Provide the [X, Y] coordinate of the cell's center where the given text is located.  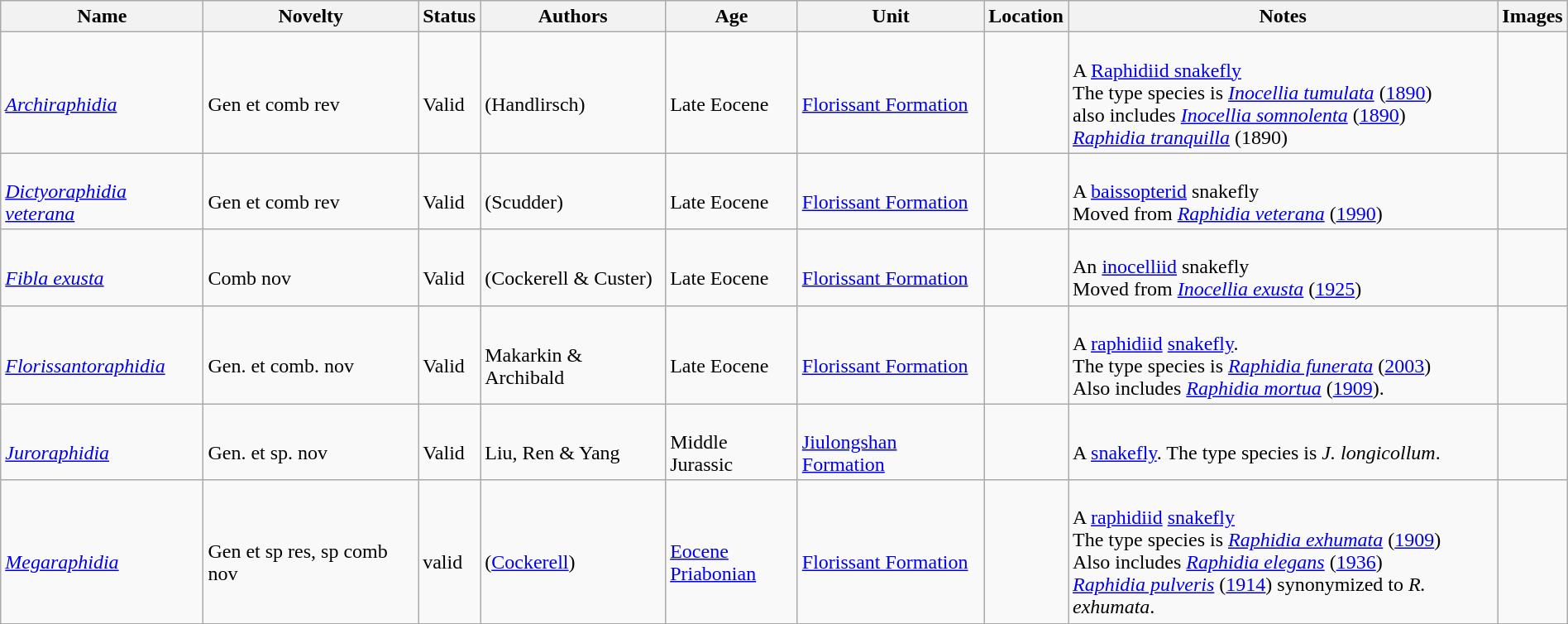
Comb nov [311, 267]
Archiraphidia [103, 93]
A Raphidiid snakefly The type species is Inocellia tumulata (1890) also includes Inocellia somnolenta (1890) Raphidia tranquilla (1890) [1284, 93]
An inocelliid snakefly Moved from Inocellia exusta (1925) [1284, 267]
(Cockerell & Custer) [573, 267]
EocenePriabonian [732, 551]
Gen. et sp. nov [311, 442]
Unit [890, 17]
Location [1026, 17]
A raphidiid snakefly. The type species is Raphidia funerata (2003) Also includes Raphidia mortua (1909). [1284, 354]
valid [450, 551]
Gen et sp res, sp comb nov [311, 551]
Juroraphidia [103, 442]
A snakefly. The type species is J. longicollum. [1284, 442]
Fibla exusta [103, 267]
Jiulongshan Formation [890, 442]
Middle Jurassic [732, 442]
A baissopterid snakefly Moved from Raphidia veterana (1990) [1284, 191]
Florissantoraphidia [103, 354]
(Scudder) [573, 191]
(Cockerell) [573, 551]
Gen. et comb. nov [311, 354]
Novelty [311, 17]
Status [450, 17]
Dictyoraphidia veterana [103, 191]
Megaraphidia [103, 551]
Age [732, 17]
Makarkin & Archibald [573, 354]
Liu, Ren & Yang [573, 442]
Authors [573, 17]
(Handlirsch) [573, 93]
Notes [1284, 17]
Name [103, 17]
Images [1532, 17]
